Search for the cell housing the specified text and yield its (x, y) center coordinate. 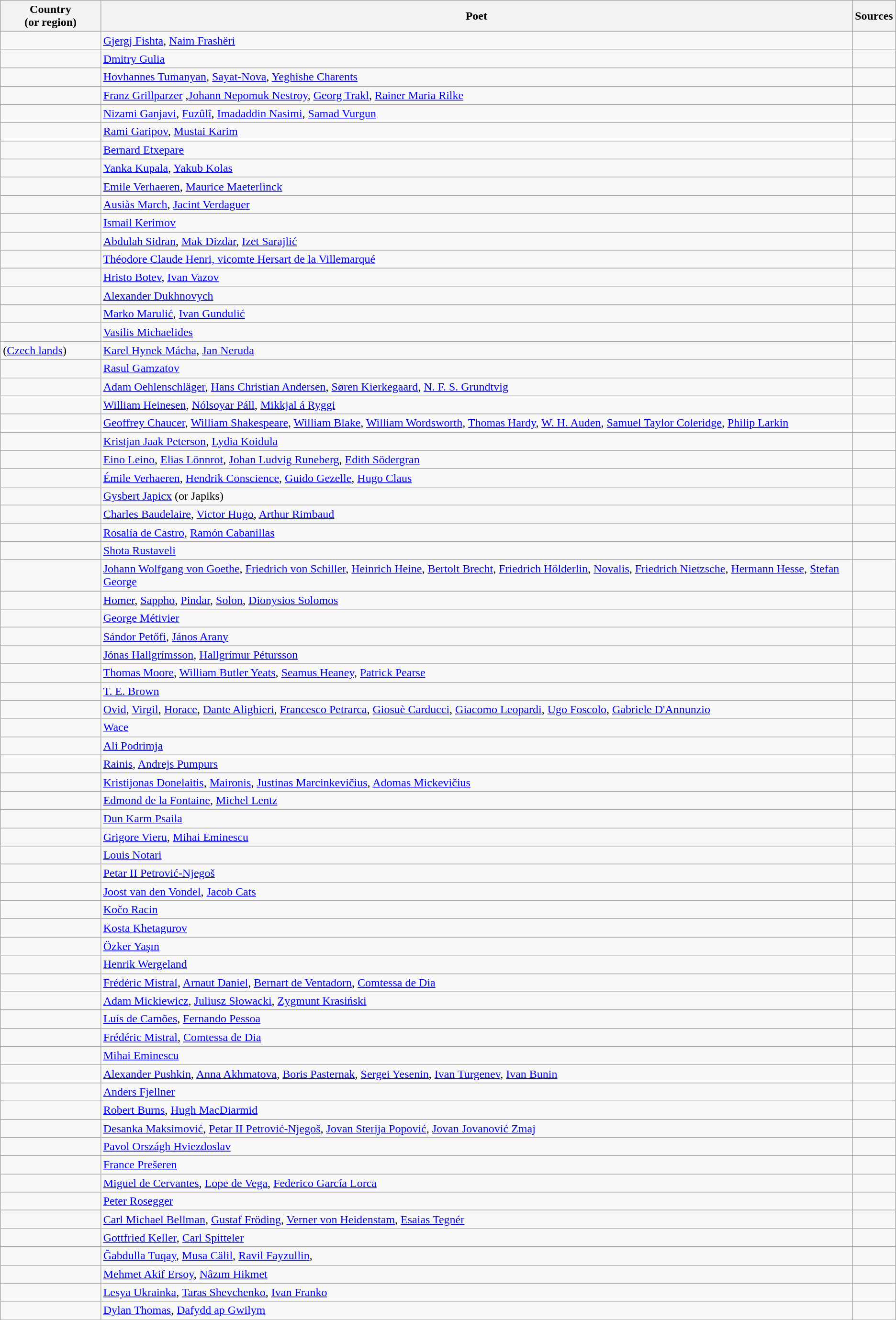
Rosalía de Castro, Ramón Cabanillas (476, 533)
Carl Michael Bellman, Gustaf Fröding, Verner von Heidenstam, Esaias Tegnér (476, 1219)
Luís de Camões, Fernando Pessoa (476, 1019)
Shota Rustaveli (476, 551)
Dylan Thomas, Dafydd ap Gwilym (476, 1310)
France Prešeren (476, 1165)
Rasul Gamzatov (476, 369)
Kristijonas Donelaitis, Maironis, Justinas Marcinkevičius, Adomas Mickevičius (476, 782)
Edmond de la Fontaine, Michel Lentz (476, 800)
Grigore Vieru, Mihai Eminescu (476, 837)
Hristo Botev, Ivan Vazov (476, 278)
Pavol Országh Hviezdoslav (476, 1147)
Robert Burns, Hugh MacDiarmid (476, 1110)
Abdulah Sidran, Mak Dizdar, Izet Sarajlić (476, 241)
George Métivier (476, 618)
Rami Garipov, Mustai Karim (476, 132)
Wace (476, 727)
Gjergj Fishta, Naim Frashëri (476, 41)
Franz Grillparzer ,Johann Nepomuk Nestroy, Georg Trakl, Rainer Maria Rilke (476, 95)
Country (or region) (51, 16)
Gottfried Keller, Carl Spitteler (476, 1238)
Dun Karm Psaila (476, 818)
Kočo Racin (476, 910)
Frédéric Mistral, Arnaut Daniel, Bernart de Ventadorn, Comtessa de Dia (476, 983)
Mihai Eminescu (476, 1055)
Nizami Ganjavi, Fuzûlî, Imadaddin Nasimi, Samad Vurgun (476, 113)
Poet (476, 16)
Kosta Khetagurov (476, 928)
Frédéric Mistral, Comtessa de Dia (476, 1037)
Ğabdulla Tuqay, Musa Cälil, Ravil Fayzullin, (476, 1256)
Emile Verhaeren, Maurice Maeterlinck (476, 186)
Özker Yaşın (476, 946)
Ovid, Virgil, Horace, Dante Alighieri, Francesco Petrarca, Giosuè Carducci, Giacomo Leopardi, Ugo Foscolo, Gabriele D'Annunzio (476, 709)
Yanka Kupala, Yakub Kolas (476, 168)
Hovhannes Tumanyan, Sayat-Nova, Yeghishe Charents (476, 77)
Thomas Moore, William Butler Yeats, Seamus Heaney, Patrick Pearse (476, 673)
Sources (874, 16)
Lesya Ukrainka, Taras Shevchenko, Ivan Franko (476, 1292)
William Heinesen, Nólsoyar Páll, Mikkjal á Ryggi (476, 405)
Rainis, Andrejs Pumpurs (476, 764)
Desanka Maksimović, Petar II Petrović-Njegoš, Jovan Sterija Popović, Jovan Jovanović Zmaj (476, 1128)
Adam Mickiewicz, Juliusz Słowacki, Zygmunt Krasiński (476, 1001)
Louis Notari (476, 855)
Ali Podrimja (476, 746)
Adam Oehlenschläger, Hans Christian Andersen, Søren Kierkegaard, N. F. S. Grundtvig (476, 387)
Ausiàs March, Jacint Verdaguer (476, 204)
Geoffrey Chaucer, William Shakespeare, William Blake, William Wordsworth, Thomas Hardy, W. H. Auden, Samuel Taylor Coleridge, Philip Larkin (476, 423)
Marko Marulić, Ivan Gundulić (476, 314)
Kristjan Jaak Peterson, Lydia Koidula (476, 441)
Henrik Wergeland (476, 964)
Théodore Claude Henri, vicomte Hersart de la Villemarqué (476, 259)
T. E. Brown (476, 691)
Peter Rosegger (476, 1201)
Joost van den Vondel, Jacob Cats (476, 892)
Dmitry Gulia (476, 59)
Vasilis Michaelides (476, 332)
Petar II Petrović-Njegoš (476, 873)
Bernard Etxepare (476, 150)
Alexander Pushkin, Anna Akhmatova, Boris Pasternak, Sergei Yesenin, Ivan Turgenev, Ivan Bunin (476, 1074)
Charles Baudelaire, Victor Hugo, Arthur Rimbaud (476, 514)
Homer, Sappho, Pindar, Solon, Dionysios Solomos (476, 600)
Karel Hynek Mácha, Jan Neruda (476, 350)
Mehmet Akif Ersoy, Nâzım Hikmet (476, 1274)
(Czech lands) (51, 350)
Ismail Kerimov (476, 223)
Anders Fjellner (476, 1092)
Gysbert Japicx (or Japiks) (476, 496)
Eino Leino, Elias Lönnrot, Johan Ludvig Runeberg, Edith Södergran (476, 459)
Jónas Hallgrímsson, Hallgrímur Pétursson (476, 655)
Sándor Petőfi, János Arany (476, 637)
Miguel de Cervantes, Lope de Vega, Federico García Lorca (476, 1183)
Émile Verhaeren, Hendrik Conscience, Guido Gezelle, Hugo Claus (476, 478)
Alexander Dukhnovych (476, 296)
